Identify which cell holds the provided text, then report its (X, Y) central coordinate. 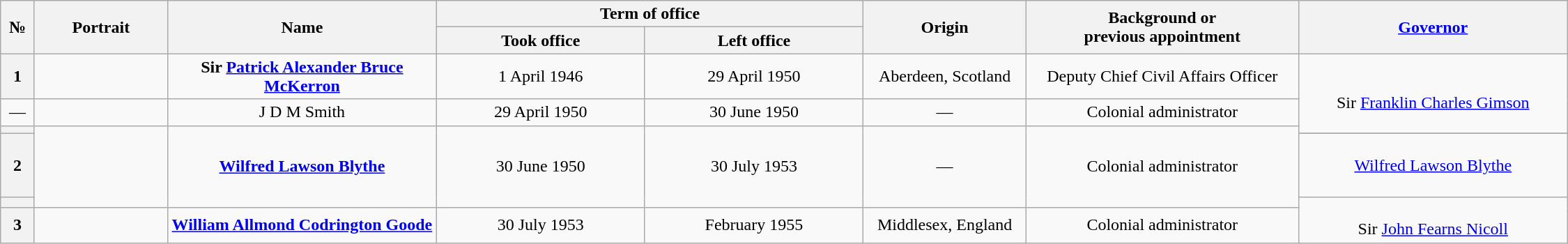
Name (302, 27)
1 April 1946 (541, 77)
February 1955 (754, 225)
Background orprevious appointment (1162, 27)
Left office (754, 40)
Governor (1433, 27)
Deputy Chief Civil Affairs Officer (1162, 77)
1 (18, 77)
Sir John Fearns Nicoll (1433, 220)
Sir Patrick Alexander Bruce McKerron (302, 77)
Middlesex, England (945, 225)
William Allmond Codrington Goode (302, 225)
Aberdeen, Scotland (945, 77)
Portrait (100, 27)
№ (18, 27)
Sir Franklin Charles Gimson (1433, 93)
3 (18, 225)
J D M Smith (302, 112)
Term of office (650, 14)
2 (18, 165)
Took office (541, 40)
Origin (945, 27)
